Locate the cell with the specified text and output its (x, y) center coordinate. 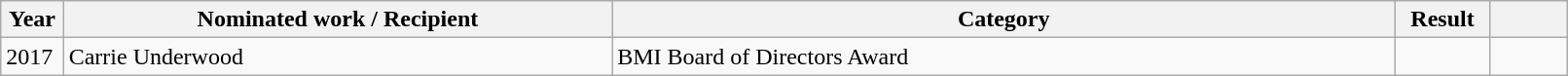
Carrie Underwood (338, 57)
Nominated work / Recipient (338, 19)
2017 (32, 57)
Result (1442, 19)
Category (1004, 19)
BMI Board of Directors Award (1004, 57)
Year (32, 19)
